For the text-containing cell, return its midpoint in [x, y] coordinate format. 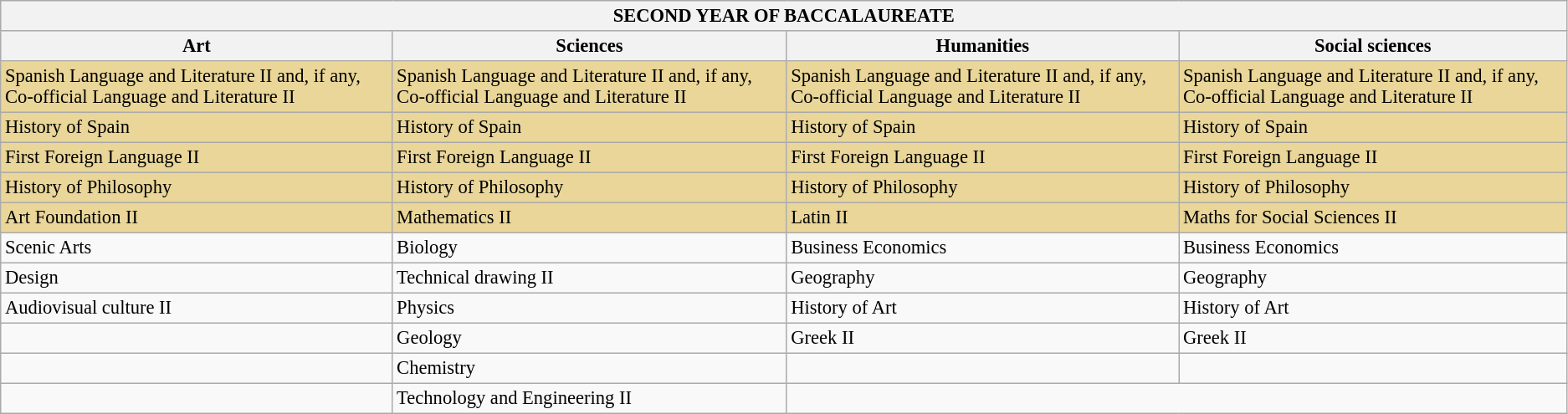
Mathematics II [589, 217]
Latin II [982, 217]
Audiovisual culture II [197, 308]
Scenic Arts [197, 248]
Chemistry [589, 368]
Sciences [589, 46]
Technical drawing II [589, 278]
Design [197, 278]
Maths for Social Sciences II [1373, 217]
Geology [589, 338]
Humanities [982, 46]
SECOND YEAR OF BACCALAUREATE [784, 16]
Biology [589, 248]
Technology and Engineering II [589, 398]
Art [197, 46]
Social sciences [1373, 46]
Art Foundation II [197, 217]
Physics [589, 308]
